Extract the (X, Y) coordinate from the center of the cell holding the provided text.  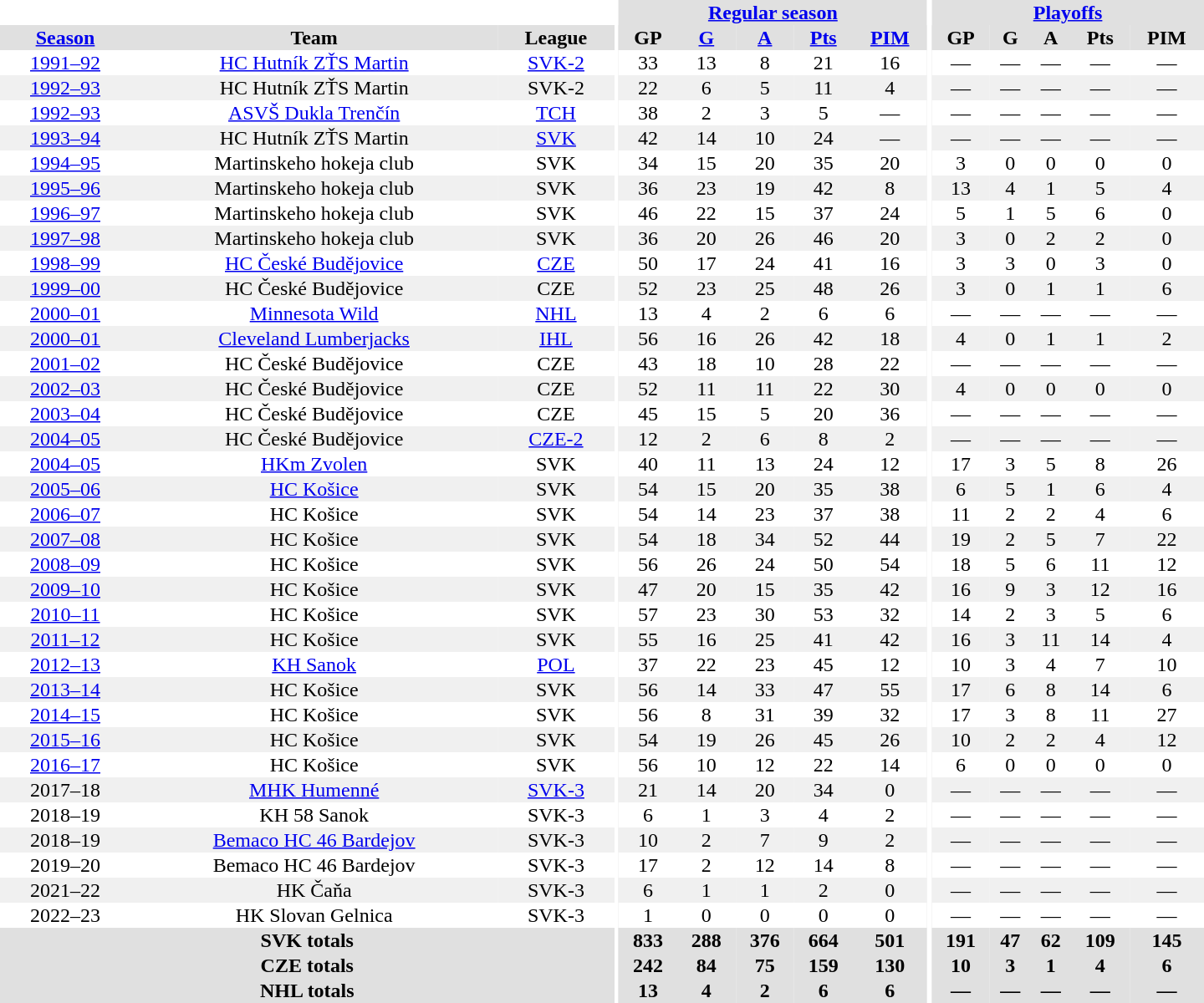
1995–96 (65, 188)
109 (1100, 940)
43 (648, 364)
NHL (555, 313)
75 (765, 965)
2007–08 (65, 539)
1999–00 (65, 288)
145 (1167, 940)
2001–02 (65, 364)
2022–23 (65, 915)
2011–12 (65, 639)
1998–99 (65, 263)
664 (824, 940)
242 (648, 965)
2012–13 (65, 664)
CZE-2 (555, 439)
KH 58 Sanok (314, 815)
44 (890, 539)
288 (707, 940)
1993–94 (65, 138)
League (555, 38)
2015–16 (65, 740)
Season (65, 38)
Cleveland Lumberjacks (314, 339)
2006–07 (65, 514)
833 (648, 940)
HK Čaňa (314, 890)
39 (824, 715)
28 (824, 364)
57 (648, 614)
2003–04 (65, 414)
159 (824, 965)
130 (890, 965)
1996–97 (65, 213)
MHK Humenné (314, 790)
501 (890, 940)
27 (1167, 715)
HK Slovan Gelnica (314, 915)
1994–95 (65, 163)
TCH (555, 113)
48 (824, 288)
1991–92 (65, 63)
40 (648, 464)
Regular season (773, 13)
SVK totals (308, 940)
Team (314, 38)
376 (765, 940)
2016–17 (65, 765)
2009–10 (65, 589)
2019–20 (65, 865)
KH Sanok (314, 664)
2013–14 (65, 690)
Minnesota Wild (314, 313)
ASVŠ Dukla Trenčín (314, 113)
Playoffs (1068, 13)
2014–15 (65, 715)
1997–98 (65, 238)
62 (1050, 940)
53 (824, 614)
2008–09 (65, 564)
31 (765, 715)
2017–18 (65, 790)
POL (555, 664)
2005–06 (65, 489)
2010–11 (65, 614)
CZE totals (308, 965)
HKm Zvolen (314, 464)
2002–03 (65, 389)
NHL totals (308, 990)
84 (707, 965)
2021–22 (65, 890)
191 (961, 940)
IHL (555, 339)
